Identify which cell holds the provided text, then report its [x, y] central coordinate. 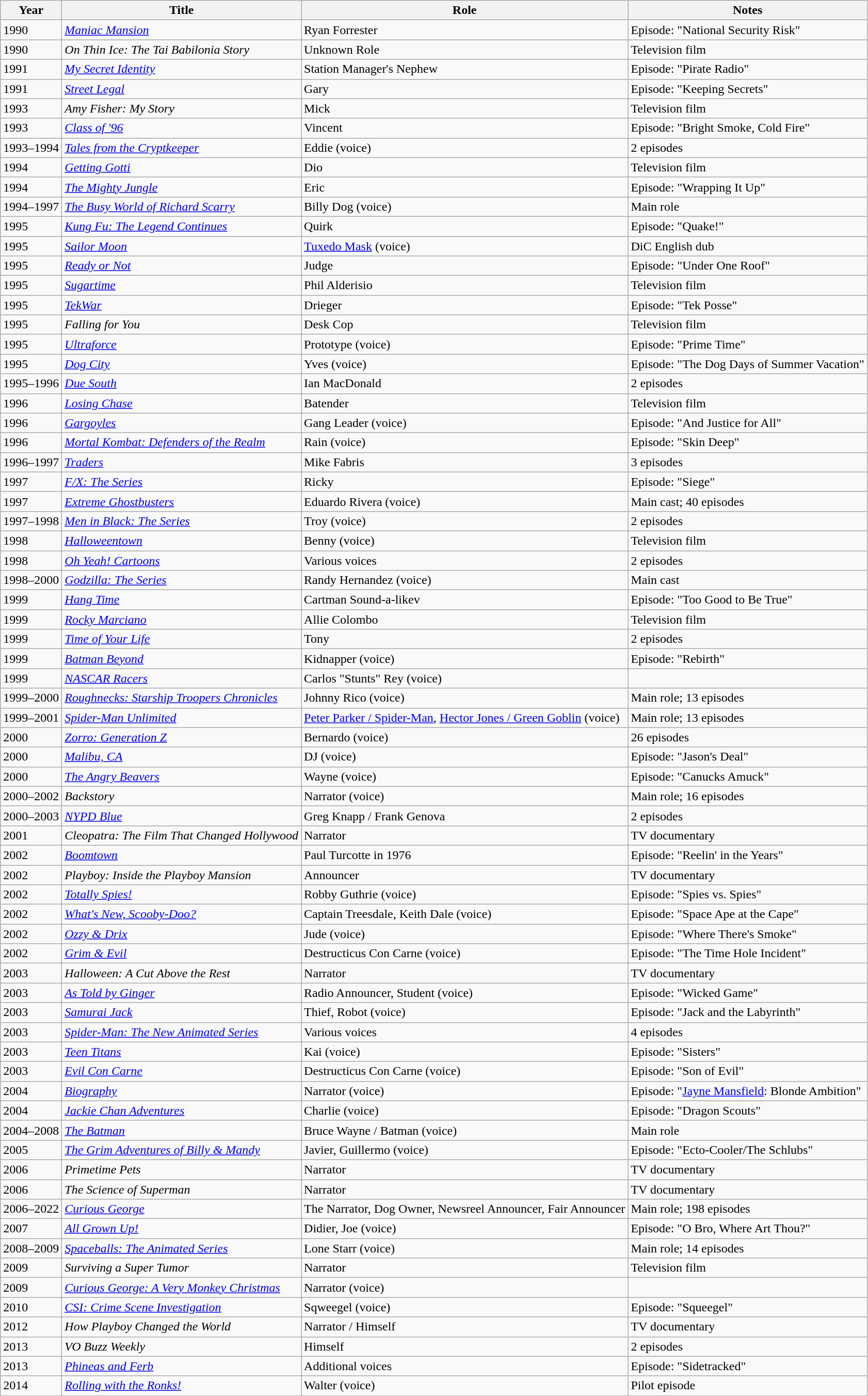
Troy (voice) [464, 521]
Yves (voice) [464, 364]
Oh Yeah! Cartoons [182, 560]
Phil Alderisio [464, 285]
Episode: "Quake!" [747, 226]
Episode: "Siege" [747, 482]
Curious George [182, 1209]
Randy Hernandez (voice) [464, 580]
Mike Fabris [464, 462]
Ozzy & Drix [182, 934]
Main role; 16 episodes [747, 796]
Ryan Forrester [464, 30]
Main cast; 40 episodes [747, 501]
1997–1998 [31, 521]
Roughnecks: Starship Troopers Chronicles [182, 698]
Tuxedo Mask (voice) [464, 246]
Backstory [182, 796]
Cleopatra: The Film That Changed Hollywood [182, 835]
Episode: "And Justice for All" [747, 423]
Halloweentown [182, 541]
The Science of Superman [182, 1189]
Episode: "Ecto-Cooler/The Schlubs" [747, 1150]
Prototype (voice) [464, 344]
2008–2009 [31, 1248]
Kung Fu: The Legend Continues [182, 226]
How Playboy Changed the World [182, 1327]
26 episodes [747, 737]
The Mighty Jungle [182, 187]
Station Manager's Nephew [464, 69]
Falling for You [182, 325]
Rain (voice) [464, 442]
2012 [31, 1327]
Curious George: A Very Monkey Christmas [182, 1288]
Eddie (voice) [464, 148]
The Grim Adventures of Billy & Mandy [182, 1150]
Episode: "Where There's Smoke" [747, 934]
Desk Cop [464, 325]
Traders [182, 462]
Allie Colombo [464, 620]
Episode: "Sidetracked" [747, 1366]
NASCAR Racers [182, 678]
Kidnapper (voice) [464, 659]
Role [464, 10]
Episode: "Squeegel" [747, 1307]
Batender [464, 403]
Bernardo (voice) [464, 737]
Jackie Chan Adventures [182, 1111]
CSI: Crime Scene Investigation [182, 1307]
2006–2022 [31, 1209]
Men in Black: The Series [182, 521]
Unknown Role [464, 50]
2007 [31, 1229]
Surviving a Super Tumor [182, 1268]
Paul Turcotte in 1976 [464, 855]
The Batman [182, 1130]
Billy Dog (voice) [464, 207]
Episode: "Under One Roof" [747, 266]
Episode: "Bright Smoke, Cold Fire" [747, 128]
Carlos "Stunts" Rey (voice) [464, 678]
Episode: "Jayne Mansfield: Blonde Ambition" [747, 1091]
Kai (voice) [464, 1052]
Episode: "Spies vs. Spies" [747, 895]
Gang Leader (voice) [464, 423]
Wayne (voice) [464, 776]
Episode: "Prime Time" [747, 344]
TekWar [182, 305]
Announcer [464, 875]
Playboy: Inside the Playboy Mansion [182, 875]
Main cast [747, 580]
Due South [182, 384]
Episode: "Tek Posse" [747, 305]
2001 [31, 835]
Episode: "Jason's Deal" [747, 757]
DiC English dub [747, 246]
The Angry Beavers [182, 776]
1996–1997 [31, 462]
Episode: "Sisters" [747, 1052]
Spider-Man: The New Animated Series [182, 1032]
Mick [464, 108]
Getting Gotti [182, 167]
Episode: "National Security Risk" [747, 30]
Time of Your Life [182, 639]
Tales from the Cryptkeeper [182, 148]
Mortal Kombat: Defenders of the Realm [182, 442]
Samurai Jack [182, 1012]
Ready or Not [182, 266]
VO Buzz Weekly [182, 1346]
Pilot episode [747, 1386]
Title [182, 10]
Godzilla: The Series [182, 580]
Zorro: Generation Z [182, 737]
Benny (voice) [464, 541]
Cartman Sound-a-likev [464, 600]
Amy Fisher: My Story [182, 108]
Episode: "Wicked Game" [747, 993]
Ian MacDonald [464, 384]
Totally Spies! [182, 895]
Gargoyles [182, 423]
Rolling with the Ronks! [182, 1386]
Boomtown [182, 855]
1993–1994 [31, 148]
1998–2000 [31, 580]
Vincent [464, 128]
Jude (voice) [464, 934]
Malibu, CA [182, 757]
Javier, Guillermo (voice) [464, 1150]
Street Legal [182, 89]
NYPD Blue [182, 816]
Phineas and Ferb [182, 1366]
2010 [31, 1307]
Episode: "O Bro, Where Art Thou?" [747, 1229]
Main role; 198 episodes [747, 1209]
2000–2002 [31, 796]
F/X: The Series [182, 482]
Episode: "Wrapping It Up" [747, 187]
Episode: "Keeping Secrets" [747, 89]
Batman Beyond [182, 659]
Episode: "The Time Hole Incident" [747, 954]
Spider-Man Unlimited [182, 718]
Drieger [464, 305]
2004–2008 [31, 1130]
Tony [464, 639]
4 episodes [747, 1032]
Extreme Ghostbusters [182, 501]
Episode: "Reelin' in the Years" [747, 855]
1999–2001 [31, 718]
Primetime Pets [182, 1169]
Rocky Marciano [182, 620]
Teen Titans [182, 1052]
Eduardo Rivera (voice) [464, 501]
Johnny Rico (voice) [464, 698]
Captain Treesdale, Keith Dale (voice) [464, 914]
Spaceballs: The Animated Series [182, 1248]
Episode: "Jack and the Labyrinth" [747, 1012]
Dio [464, 167]
The Busy World of Richard Scarry [182, 207]
Year [31, 10]
1995–1996 [31, 384]
Narrator / Himself [464, 1327]
Evil Con Carne [182, 1071]
Episode: "Space Ape at the Cape" [747, 914]
Bruce Wayne / Batman (voice) [464, 1130]
Robby Guthrie (voice) [464, 895]
1999–2000 [31, 698]
Main role; 14 episodes [747, 1248]
Thief, Robot (voice) [464, 1012]
Episode: "The Dog Days of Summer Vacation" [747, 364]
Walter (voice) [464, 1386]
Episode: "Rebirth" [747, 659]
Sailor Moon [182, 246]
Class of '96 [182, 128]
Lone Starr (voice) [464, 1248]
Losing Chase [182, 403]
Greg Knapp / Frank Genova [464, 816]
All Grown Up! [182, 1229]
Eric [464, 187]
Grim & Evil [182, 954]
2005 [31, 1150]
Ricky [464, 482]
Dog City [182, 364]
What's New, Scooby-Doo? [182, 914]
Sqweegel (voice) [464, 1307]
Halloween: A Cut Above the Rest [182, 973]
2014 [31, 1386]
1994–1997 [31, 207]
Biography [182, 1091]
Hang Time [182, 600]
DJ (voice) [464, 757]
Sugartime [182, 285]
Episode: "Too Good to Be True" [747, 600]
Quirk [464, 226]
Episode: "Canucks Amuck" [747, 776]
Didier, Joe (voice) [464, 1229]
Episode: "Dragon Scouts" [747, 1111]
Episode: "Pirate Radio" [747, 69]
Notes [747, 10]
2000–2003 [31, 816]
3 episodes [747, 462]
Gary [464, 89]
Judge [464, 266]
Episode: "Skin Deep" [747, 442]
Peter Parker / Spider-Man, Hector Jones / Green Goblin (voice) [464, 718]
Ultraforce [182, 344]
On Thin Ice: The Tai Babilonia Story [182, 50]
My Secret Identity [182, 69]
The Narrator, Dog Owner, Newsreel Announcer, Fair Announcer [464, 1209]
Additional voices [464, 1366]
Episode: "Son of Evil" [747, 1071]
Charlie (voice) [464, 1111]
Maniac Mansion [182, 30]
As Told by Ginger [182, 993]
Himself [464, 1346]
Radio Announcer, Student (voice) [464, 993]
